Search for the cell housing the specified text and yield its [X, Y] center coordinate. 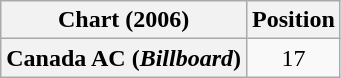
Chart (2006) [124, 20]
17 [294, 58]
Canada AC (Billboard) [124, 58]
Position [294, 20]
